Provide the [x, y] coordinate of the cell's center where the given text is located.  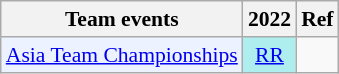
Team events [122, 19]
2022 [270, 19]
Asia Team Championships [122, 55]
Ref [317, 19]
RR [270, 55]
